Capture the cell that displays the provided text and extract its [x, y] central coordinate. 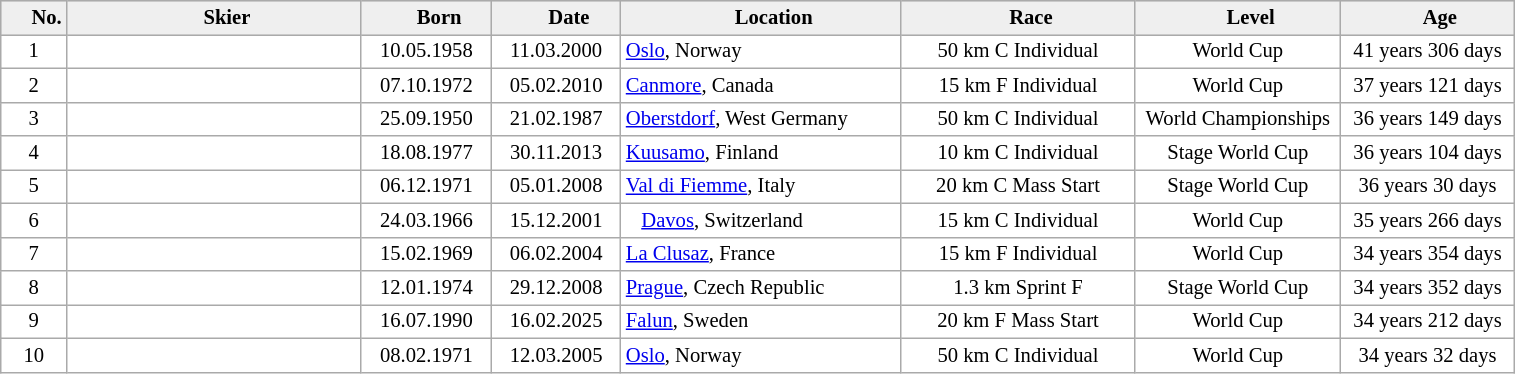
Age [1428, 17]
10.05.1958 [426, 51]
Location [761, 17]
3 [34, 119]
36 years 149 days [1428, 119]
Prague, Czech Republic [761, 287]
Race [1018, 17]
No. [34, 17]
Oberstdorf, West Germany [761, 119]
18.08.1977 [426, 153]
Canmore, Canada [761, 85]
7 [34, 254]
15.02.1969 [426, 254]
07.10.1972 [426, 85]
Kuusamo, Finland [761, 153]
21.02.1987 [556, 119]
5 [34, 186]
06.12.1971 [426, 186]
20 km F Mass Start [1018, 321]
06.02.2004 [556, 254]
35 years 266 days [1428, 220]
Skier [214, 17]
1.3 km Sprint F [1018, 287]
15 km C Individual [1018, 220]
Falun, Sweden [761, 321]
Val di Fiemme, Italy [761, 186]
36 years 30 days [1428, 186]
05.01.2008 [556, 186]
29.12.2008 [556, 287]
34 years 212 days [1428, 321]
4 [34, 153]
Date [556, 17]
World Championships [1238, 119]
16.02.2025 [556, 321]
20 km C Mass Start [1018, 186]
15.12.2001 [556, 220]
8 [34, 287]
30.11.2013 [556, 153]
11.03.2000 [556, 51]
La Clusaz, France [761, 254]
24.03.1966 [426, 220]
05.02.2010 [556, 85]
34 years 32 days [1428, 355]
1 [34, 51]
34 years 352 days [1428, 287]
Davos, Switzerland [761, 220]
12.01.1974 [426, 287]
37 years 121 days [1428, 85]
9 [34, 321]
10 km C Individual [1018, 153]
25.09.1950 [426, 119]
Level [1238, 17]
16.07.1990 [426, 321]
41 years 306 days [1428, 51]
08.02.1971 [426, 355]
10 [34, 355]
34 years 354 days [1428, 254]
2 [34, 85]
6 [34, 220]
Born [426, 17]
12.03.2005 [556, 355]
36 years 104 days [1428, 153]
